Determine the [x, y] coordinate at the center of the cell enclosing the given text.  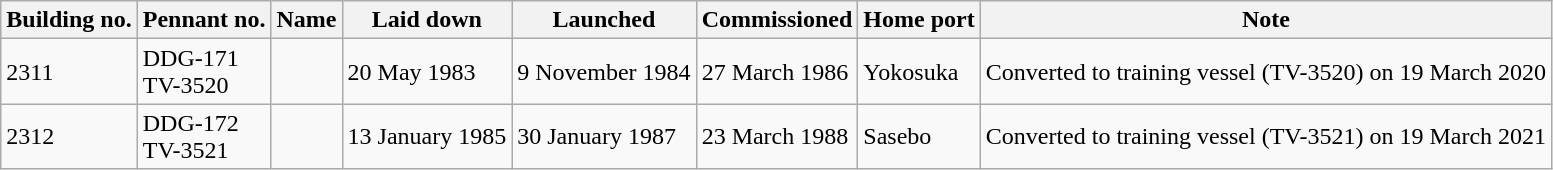
23 March 1988 [777, 136]
9 November 1984 [604, 72]
Yokosuka [919, 72]
2312 [69, 136]
Laid down [427, 20]
Name [306, 20]
Converted to training vessel (TV-3521) on 19 March 2021 [1266, 136]
Launched [604, 20]
Building no. [69, 20]
Home port [919, 20]
27 March 1986 [777, 72]
2311 [69, 72]
Commissioned [777, 20]
Sasebo [919, 136]
Note [1266, 20]
30 January 1987 [604, 136]
Pennant no. [204, 20]
Converted to training vessel (TV-3520) on 19 March 2020 [1266, 72]
DDG-171TV-3520 [204, 72]
13 January 1985 [427, 136]
DDG-172TV-3521 [204, 136]
20 May 1983 [427, 72]
